Find where the given text appears and provide that cell's center as (x, y) coordinate. 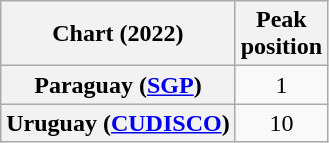
Chart (2022) (118, 34)
Uruguay (CUDISCO) (118, 123)
10 (281, 123)
Peakposition (281, 34)
1 (281, 85)
Paraguay (SGP) (118, 85)
